For the text-containing cell, return its midpoint in [x, y] coordinate format. 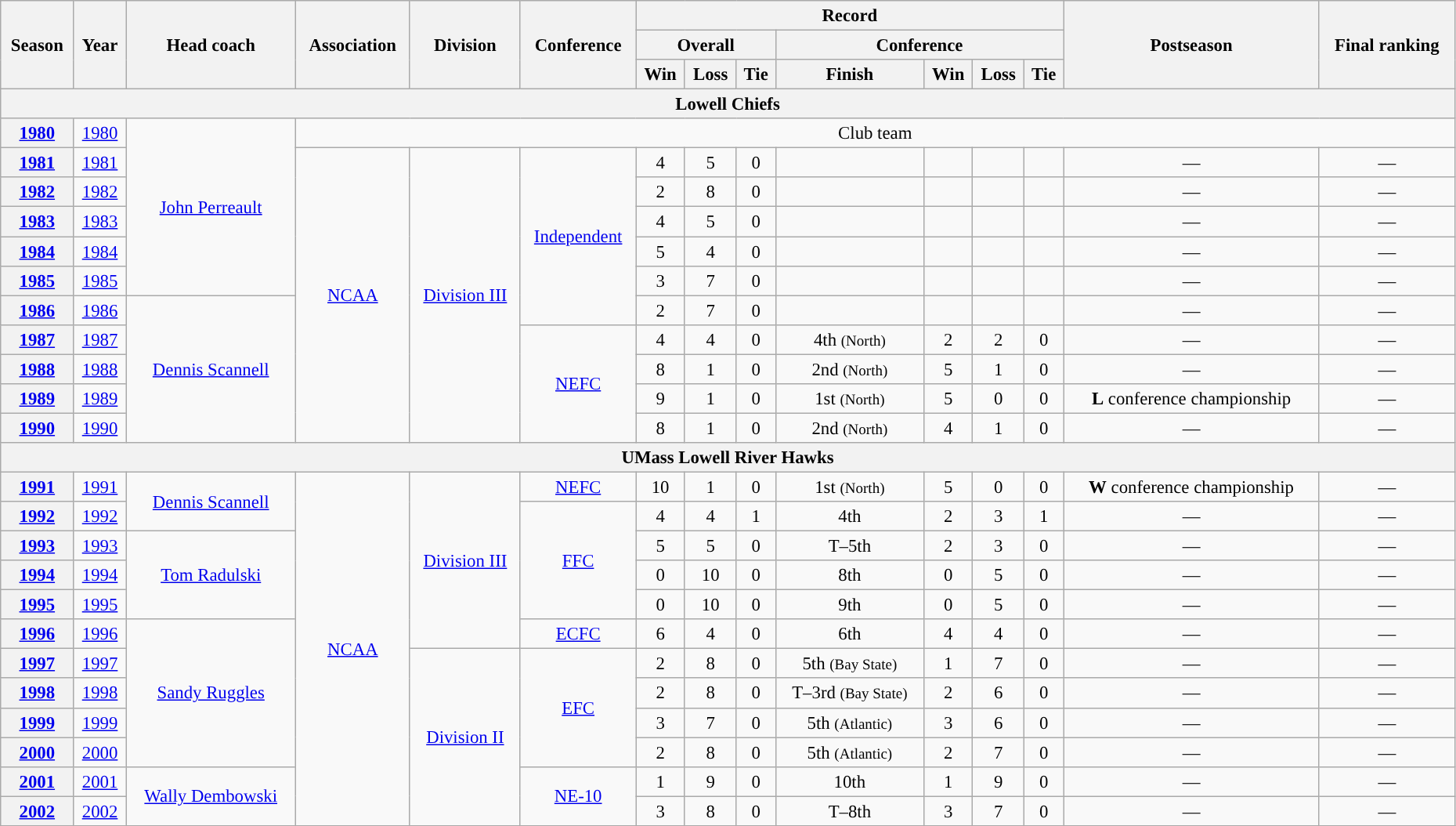
Finish [849, 74]
EFC [578, 708]
Division [465, 45]
10th [849, 781]
Wally Dembowski [211, 796]
Association [352, 45]
Head coach [211, 45]
Sandy Ruggles [211, 693]
5th (Bay State) [849, 664]
4th [849, 516]
UMass Lowell River Hawks [728, 458]
Record [850, 16]
Year [100, 45]
4th (North) [849, 339]
W conference championship [1192, 487]
Overall [706, 45]
Postseason [1192, 45]
Lowell Chiefs [728, 104]
Independent [578, 237]
Division II [465, 737]
Season [38, 45]
T–8th [849, 811]
NE-10 [578, 796]
6th [849, 634]
John Perreault [211, 207]
Club team [875, 133]
8th [849, 575]
9th [849, 605]
T–5th [849, 546]
Tom Radulski [211, 575]
ECFC [578, 634]
Final ranking [1386, 45]
L conference championship [1192, 399]
T–3rd (Bay State) [849, 694]
FFC [578, 560]
